Provide the (X, Y) coordinate of the cell's center where the given text is located.  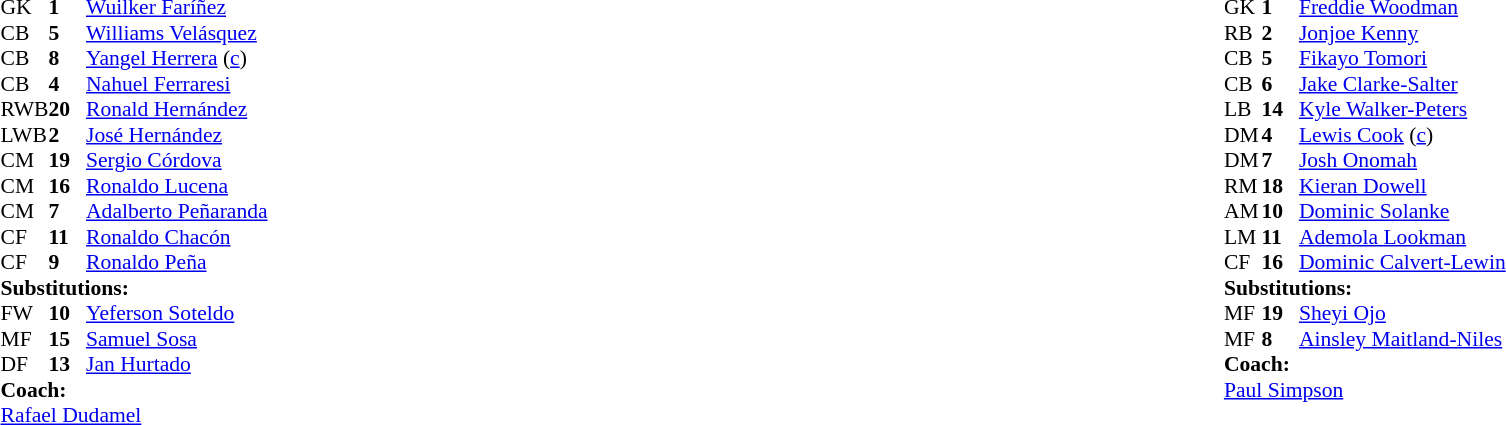
Paul Simpson (1365, 390)
Josh Onomah (1402, 161)
José Hernández (177, 135)
Fikayo Tomori (1402, 59)
LWB (24, 135)
Kieran Dowell (1402, 186)
9 (67, 263)
Ademola Lookman (1402, 237)
FW (24, 313)
RB (1243, 33)
Lewis Cook (c) (1402, 135)
Ronaldo Chacón (177, 237)
Jake Clarke-Salter (1402, 84)
LM (1243, 237)
13 (67, 365)
Dominic Solanke (1402, 211)
Nahuel Ferraresi (177, 84)
Yeferson Soteldo (177, 313)
Jan Hurtado (177, 365)
Dominic Calvert-Lewin (1402, 263)
Kyle Walker-Peters (1402, 109)
AM (1243, 211)
20 (67, 109)
Yangel Herrera (c) (177, 59)
RM (1243, 186)
Sergio Córdova (177, 161)
Jonjoe Kenny (1402, 33)
6 (1280, 84)
Ronald Hernández (177, 109)
14 (1280, 109)
Ronaldo Lucena (177, 186)
RWB (24, 109)
Samuel Sosa (177, 339)
18 (1280, 186)
LB (1243, 109)
Ronaldo Peña (177, 263)
15 (67, 339)
Williams Velásquez (177, 33)
Sheyi Ojo (1402, 313)
DF (24, 365)
Adalberto Peñaranda (177, 211)
Ainsley Maitland-Niles (1402, 339)
